Return the [X, Y] coordinate for the center point of the cell that contains the specified text.  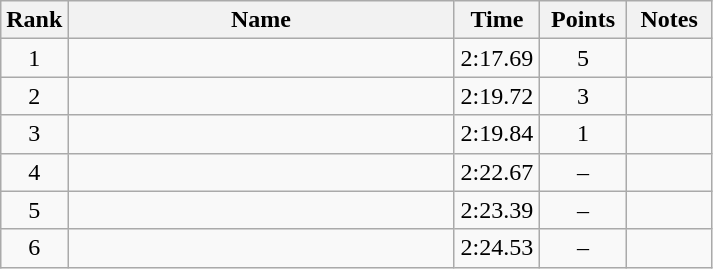
Notes [669, 20]
6 [34, 248]
2:23.39 [497, 210]
Rank [34, 20]
Name [261, 20]
Points [583, 20]
2:17.69 [497, 58]
2 [34, 96]
2:19.72 [497, 96]
4 [34, 172]
2:19.84 [497, 134]
2:22.67 [497, 172]
2:24.53 [497, 248]
Time [497, 20]
